From the cell containing the given text, extract its center point as [x, y] coordinate. 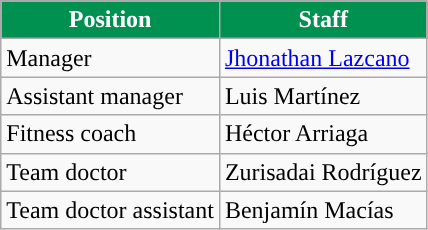
Luis Martínez [323, 96]
Team doctor assistant [110, 210]
Manager [110, 58]
Fitness coach [110, 134]
Benjamín Macías [323, 210]
Jhonathan Lazcano [323, 58]
Zurisadai Rodríguez [323, 172]
Assistant manager [110, 96]
Héctor Arriaga [323, 134]
Position [110, 20]
Staff [323, 20]
Team doctor [110, 172]
